Search for the cell housing the specified text and yield its [x, y] center coordinate. 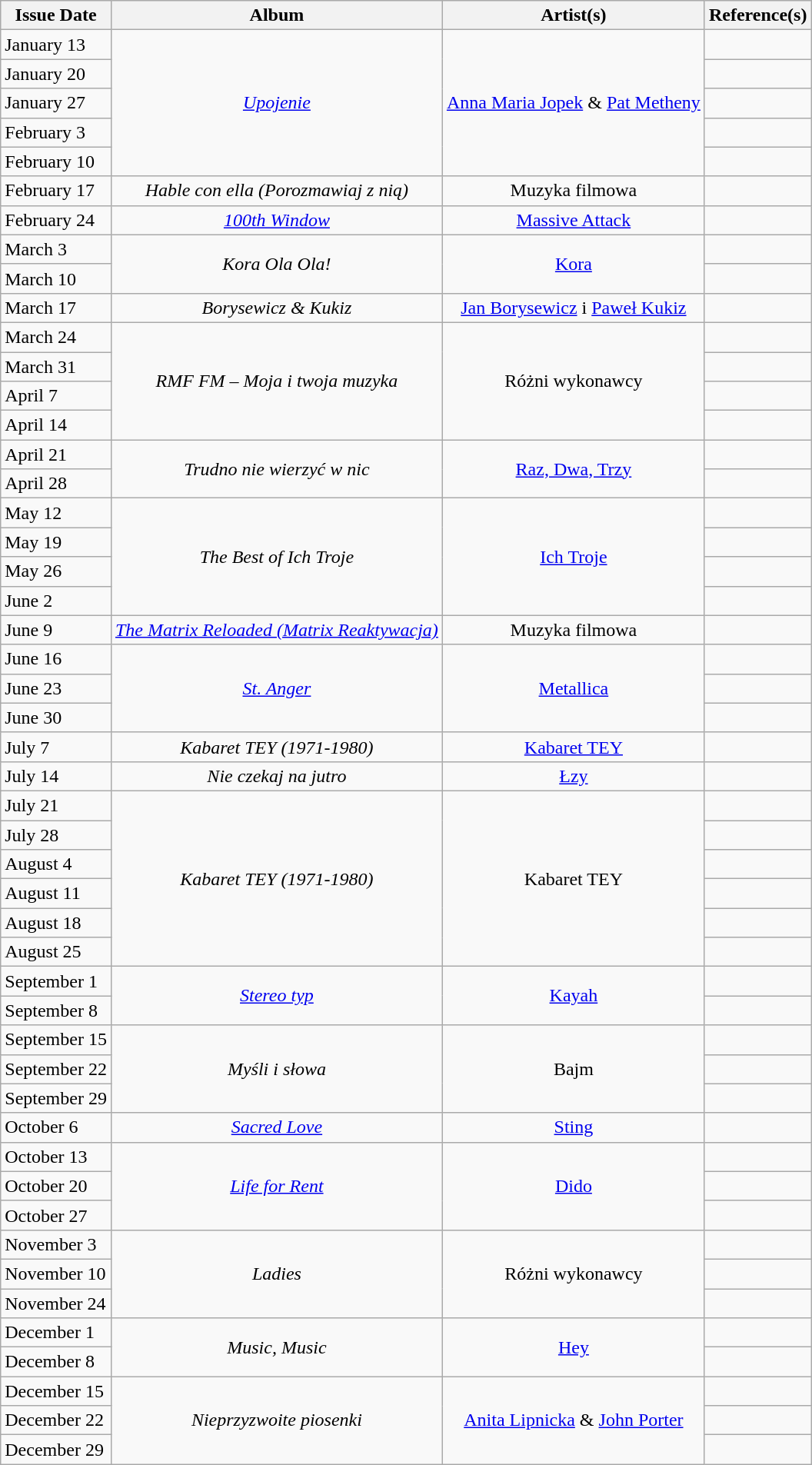
Hey [574, 1347]
July 28 [56, 834]
September 15 [56, 1040]
April 28 [56, 484]
Massive Attack [574, 220]
January 27 [56, 103]
October 6 [56, 1127]
May 19 [56, 542]
July 7 [56, 747]
Sting [574, 1127]
May 12 [56, 513]
Metallica [574, 688]
Borysewicz & Kukiz [277, 308]
Hable con ella (Porozmawiaj z nią) [277, 191]
February 24 [56, 220]
Life for Rent [277, 1186]
Jan Borysewicz i Paweł Kukiz [574, 308]
August 11 [56, 894]
October 27 [56, 1215]
June 23 [56, 688]
March 24 [56, 337]
March 17 [56, 308]
September 1 [56, 981]
August 18 [56, 923]
Anita Lipnicka & John Porter [574, 1420]
Ich Troje [574, 557]
February 3 [56, 132]
Album [277, 15]
February 17 [56, 191]
March 10 [56, 278]
The Best of Ich Troje [277, 557]
Nieprzyzwoite piosenki [277, 1420]
November 10 [56, 1274]
April 14 [56, 425]
May 26 [56, 571]
St. Anger [277, 688]
Upojenie [277, 103]
April 7 [56, 396]
Issue Date [56, 15]
June 9 [56, 630]
Anna Maria Jopek & Pat Metheny [574, 103]
June 30 [56, 718]
100th Window [277, 220]
January 20 [56, 74]
Music, Music [277, 1347]
March 31 [56, 367]
December 15 [56, 1391]
June 16 [56, 659]
Kora Ola Ola! [277, 264]
Dido [574, 1186]
March 3 [56, 249]
October 20 [56, 1186]
September 8 [56, 1011]
July 14 [56, 776]
Ladies [277, 1274]
November 3 [56, 1244]
June 2 [56, 601]
Bajm [574, 1069]
February 10 [56, 161]
December 1 [56, 1333]
RMF FM – Moja i twoja muzyka [277, 381]
Raz, Dwa, Trzy [574, 469]
Łzy [574, 776]
Sacred Love [277, 1127]
September 29 [56, 1098]
Artist(s) [574, 15]
January 13 [56, 45]
Kora [574, 264]
Kayah [574, 996]
November 24 [56, 1304]
Myśli i słowa [277, 1069]
The Matrix Reloaded (Matrix Reaktywacja) [277, 630]
Stereo typ [277, 996]
Reference(s) [758, 15]
December 8 [56, 1362]
December 22 [56, 1420]
April 21 [56, 454]
October 13 [56, 1157]
Trudno nie wierzyć w nic [277, 469]
September 22 [56, 1069]
August 25 [56, 952]
Nie czekaj na jutro [277, 776]
December 29 [56, 1450]
August 4 [56, 864]
July 21 [56, 805]
